Find where the given text appears and provide that cell's center as [X, Y] coordinate. 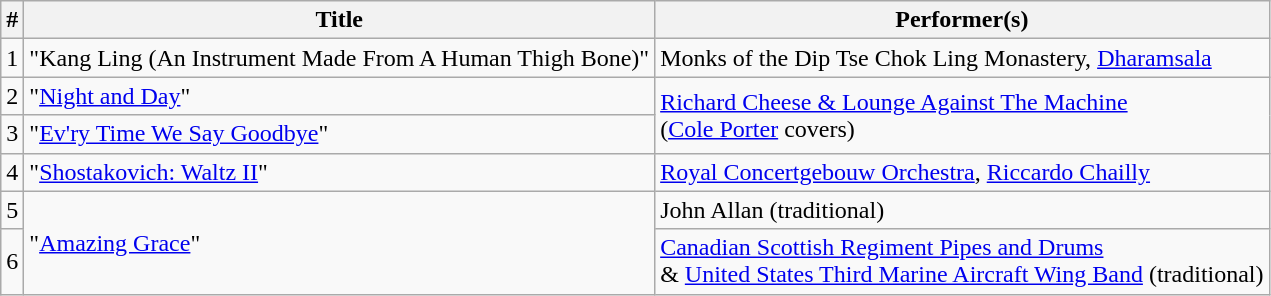
"Amazing Grace" [340, 242]
6 [12, 262]
Monks of the Dip Tse Chok Ling Monastery, Dharamsala [962, 58]
Title [340, 20]
2 [12, 96]
Performer(s) [962, 20]
Richard Cheese & Lounge Against The Machine(Cole Porter covers) [962, 115]
3 [12, 134]
# [12, 20]
Royal Concertgebouw Orchestra, Riccardo Chailly [962, 172]
4 [12, 172]
Canadian Scottish Regiment Pipes and Drums& United States Third Marine Aircraft Wing Band (traditional) [962, 262]
John Allan (traditional) [962, 210]
"Kang Ling (An Instrument Made From A Human Thigh Bone)" [340, 58]
"Ev'ry Time We Say Goodbye" [340, 134]
5 [12, 210]
"Shostakovich: Waltz II" [340, 172]
1 [12, 58]
"Night and Day" [340, 96]
